Search for the cell housing the specified text and yield its (X, Y) center coordinate. 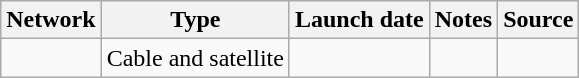
Network (51, 20)
Launch date (359, 20)
Cable and satellite (195, 58)
Type (195, 20)
Source (538, 20)
Notes (463, 20)
